Locate the cell with the specified text and output its (x, y) center coordinate. 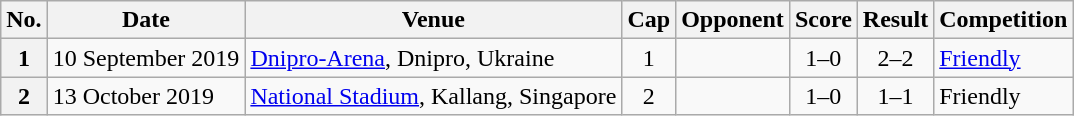
1–1 (895, 96)
10 September 2019 (146, 58)
Date (146, 20)
Opponent (733, 20)
Competition (1004, 20)
Cap (649, 20)
13 October 2019 (146, 96)
Venue (434, 20)
Score (823, 20)
Result (895, 20)
2–2 (895, 58)
Dnipro-Arena, Dnipro, Ukraine (434, 58)
No. (24, 20)
National Stadium, Kallang, Singapore (434, 96)
